Capture the cell that displays the provided text and extract its [x, y] central coordinate. 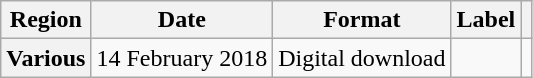
Region [46, 20]
Label [486, 20]
Date [182, 20]
Digital download [362, 58]
Various [46, 58]
Format [362, 20]
14 February 2018 [182, 58]
